Capture the cell that displays the provided text and extract its (X, Y) central coordinate. 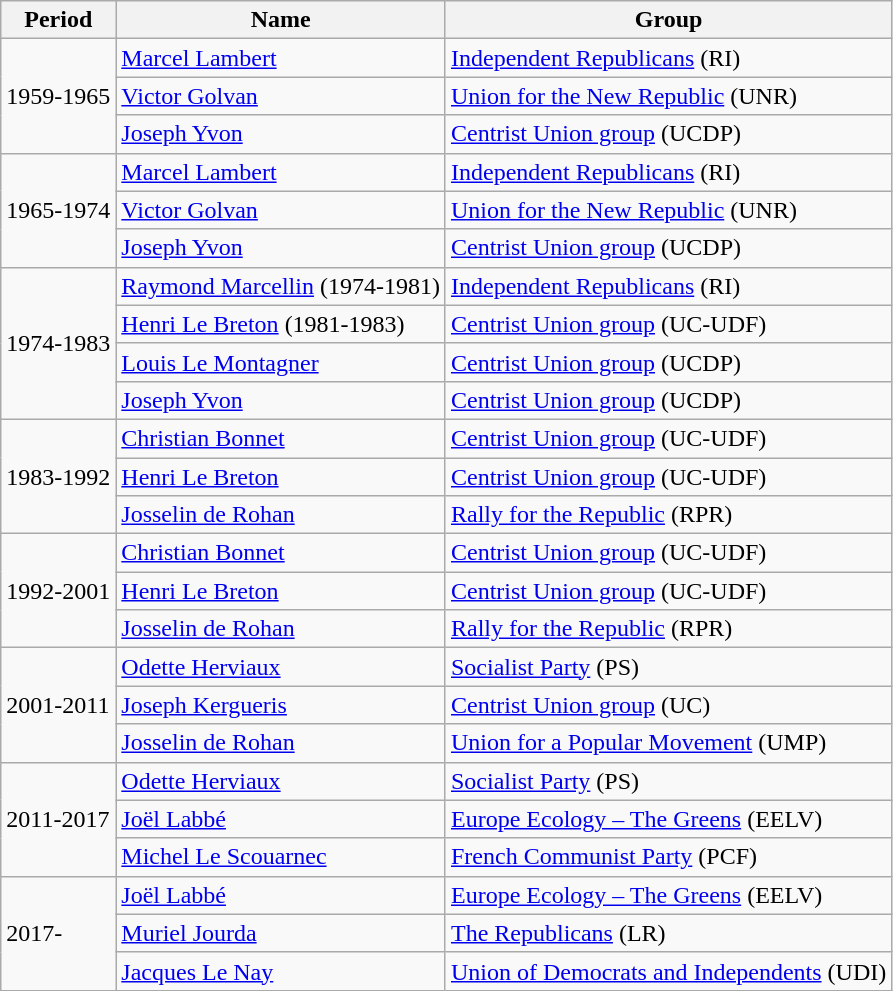
2017- (58, 933)
Muriel Jourda (281, 933)
Union for a Popular Movement (UMP) (668, 743)
French Communist Party (PCF) (668, 857)
1959-1965 (58, 96)
1992-2001 (58, 591)
Henri Le Breton (1981-1983) (281, 324)
Joseph Kergueris (281, 705)
Centrist Union group (UC) (668, 705)
Union of Democrats and Independents (UDI) (668, 971)
1983-1992 (58, 476)
The Republicans (LR) (668, 933)
Michel Le Scouarnec (281, 857)
Name (281, 20)
1965-1974 (58, 210)
1974-1983 (58, 343)
Raymond Marcellin (1974-1981) (281, 286)
Jacques Le Nay (281, 971)
2001-2011 (58, 705)
Period (58, 20)
Louis Le Montagner (281, 362)
Group (668, 20)
2011-2017 (58, 819)
